Pinpoint the cell where the given text exists, returning its (X, Y) midpoint coordinate. 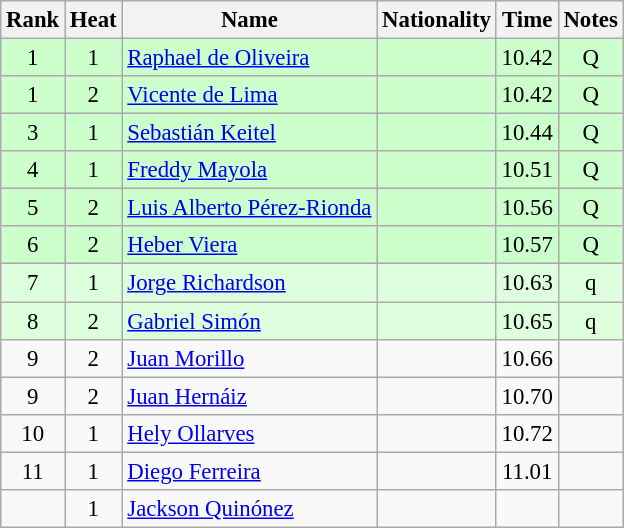
10.44 (527, 133)
Luis Alberto Pérez-Rionda (250, 208)
Vicente de Lima (250, 95)
10.72 (527, 433)
10.63 (527, 283)
11.01 (527, 471)
10.56 (527, 208)
Gabriel Simón (250, 321)
Juan Hernáiz (250, 396)
Notes (590, 20)
Juan Morillo (250, 358)
Nationality (436, 20)
Time (527, 20)
3 (33, 133)
10.66 (527, 358)
11 (33, 471)
10.65 (527, 321)
Name (250, 20)
Heat (94, 20)
Sebastián Keitel (250, 133)
Raphael de Oliveira (250, 58)
8 (33, 321)
Diego Ferreira (250, 471)
Freddy Mayola (250, 170)
10.70 (527, 396)
Heber Viera (250, 245)
5 (33, 208)
7 (33, 283)
Hely Ollarves (250, 433)
Jorge Richardson (250, 283)
Rank (33, 20)
Jackson Quinónez (250, 509)
10.51 (527, 170)
10.57 (527, 245)
6 (33, 245)
10 (33, 433)
4 (33, 170)
